Capture the cell that displays the provided text and extract its [x, y] central coordinate. 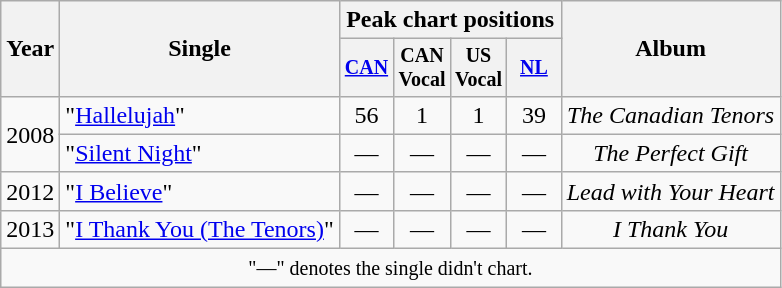
56 [366, 115]
2013 [30, 229]
USVocal [478, 68]
Lead with Your Heart [670, 191]
Peak chart positions [450, 20]
Single [200, 49]
"—" denotes the single didn't chart. [390, 268]
I Thank You [670, 229]
Album [670, 49]
CANVocal [422, 68]
The Canadian Tenors [670, 115]
2008 [30, 134]
CAN [366, 68]
39 [534, 115]
"I Thank You (The Tenors)" [200, 229]
The Perfect Gift [670, 153]
"Hallelujah" [200, 115]
NL [534, 68]
"I Believe" [200, 191]
Year [30, 49]
2012 [30, 191]
"Silent Night" [200, 153]
